Capture the cell that displays the provided text and extract its (x, y) central coordinate. 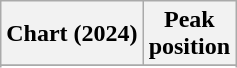
Chart (2024) (72, 34)
Peakposition (189, 34)
